For the text-containing cell, return its midpoint in [x, y] coordinate format. 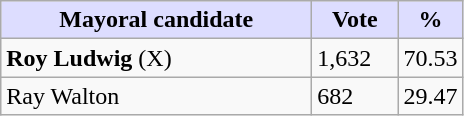
1,632 [355, 58]
Mayoral candidate [156, 20]
Vote [355, 20]
% [430, 20]
29.47 [430, 96]
70.53 [430, 58]
Roy Ludwig (X) [156, 58]
682 [355, 96]
Ray Walton [156, 96]
